Identify which cell holds the provided text, then report its [X, Y] central coordinate. 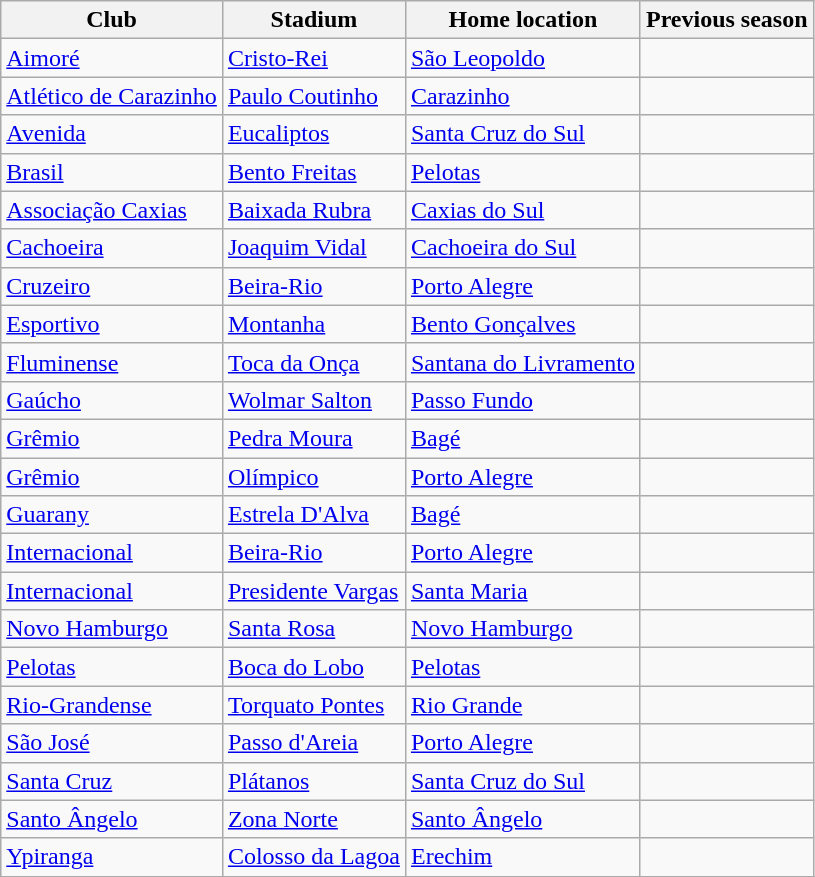
Baixada Rubra [314, 210]
Aimoré [112, 58]
Colosso da Lagoa [314, 857]
São Leopoldo [522, 58]
Eucaliptos [314, 134]
Santa Rosa [314, 629]
Presidente Vargas [314, 591]
Ypiranga [112, 857]
Atlético de Carazinho [112, 96]
Rio Grande [522, 705]
Torquato Pontes [314, 705]
Cruzeiro [112, 286]
Club [112, 20]
Caxias do Sul [522, 210]
Erechim [522, 857]
Avenida [112, 134]
Boca do Lobo [314, 667]
Passo d'Areia [314, 743]
Previous season [726, 20]
Cristo-Rei [314, 58]
Passo Fundo [522, 400]
Montanha [314, 324]
Plátanos [314, 781]
Santa Maria [522, 591]
Paulo Coutinho [314, 96]
Brasil [112, 172]
Associação Caxias [112, 210]
Zona Norte [314, 819]
São José [112, 743]
Home location [522, 20]
Fluminense [112, 362]
Estrela D'Alva [314, 515]
Rio-Grandense [112, 705]
Santa Cruz [112, 781]
Carazinho [522, 96]
Wolmar Salton [314, 400]
Santana do Livramento [522, 362]
Olímpico [314, 477]
Joaquim Vidal [314, 248]
Gaúcho [112, 400]
Toca da Onça [314, 362]
Bento Gonçalves [522, 324]
Cachoeira do Sul [522, 248]
Cachoeira [112, 248]
Pedra Moura [314, 438]
Esportivo [112, 324]
Stadium [314, 20]
Bento Freitas [314, 172]
Guarany [112, 515]
